Scan for the cell matching the given text and deliver its [x, y] coordinate at center. 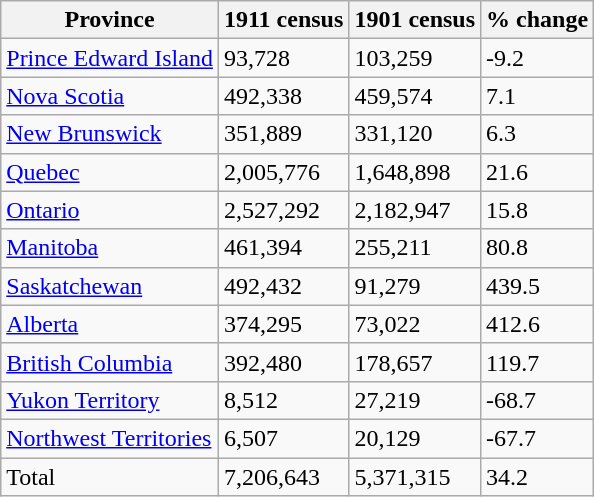
1901 census [415, 20]
103,259 [415, 58]
93,728 [283, 58]
21.6 [538, 172]
2,527,292 [283, 210]
Saskatchewan [110, 286]
15.8 [538, 210]
Quebec [110, 172]
5,371,315 [415, 477]
2,005,776 [283, 172]
7,206,643 [283, 477]
7.1 [538, 96]
6,507 [283, 438]
1,648,898 [415, 172]
119.7 [538, 362]
412.6 [538, 324]
Alberta [110, 324]
34.2 [538, 477]
461,394 [283, 248]
178,657 [415, 362]
73,022 [415, 324]
459,574 [415, 96]
492,338 [283, 96]
British Columbia [110, 362]
6.3 [538, 134]
492,432 [283, 286]
Prince Edward Island [110, 58]
255,211 [415, 248]
Northwest Territories [110, 438]
439.5 [538, 286]
New Brunswick [110, 134]
1911 census [283, 20]
80.8 [538, 248]
392,480 [283, 362]
Nova Scotia [110, 96]
Manitoba [110, 248]
Ontario [110, 210]
% change [538, 20]
27,219 [415, 400]
-67.7 [538, 438]
91,279 [415, 286]
374,295 [283, 324]
-9.2 [538, 58]
351,889 [283, 134]
Province [110, 20]
8,512 [283, 400]
20,129 [415, 438]
-68.7 [538, 400]
2,182,947 [415, 210]
331,120 [415, 134]
Yukon Territory [110, 400]
Total [110, 477]
